For the text-containing cell, return its midpoint in (x, y) coordinate format. 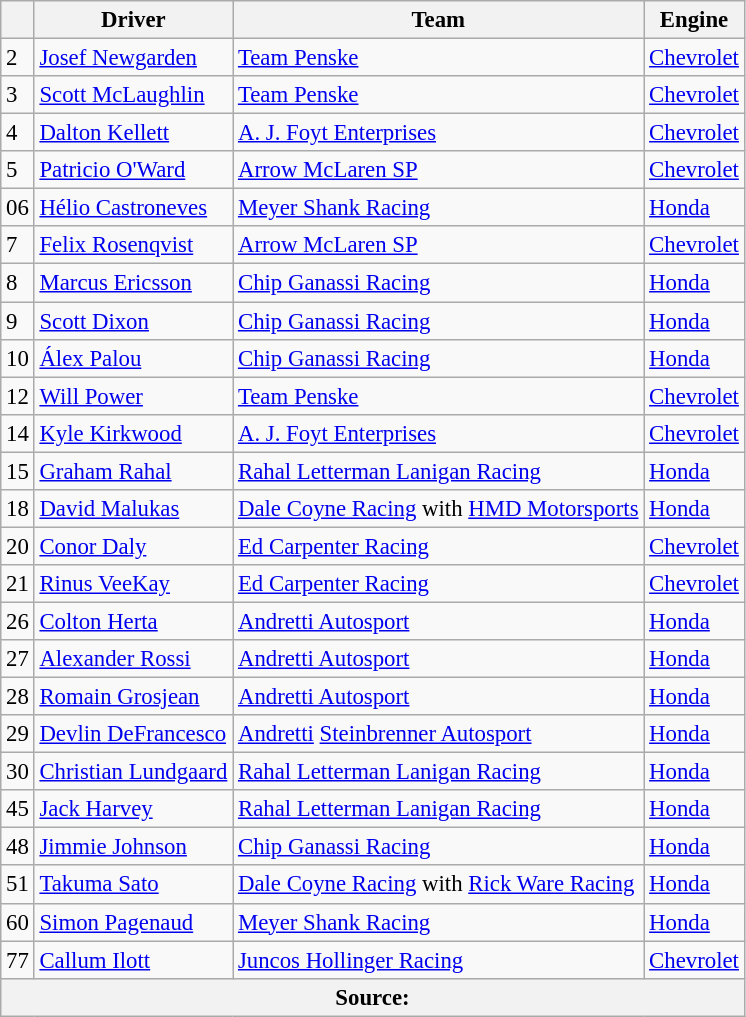
9 (18, 321)
Álex Palou (134, 358)
Devlin DeFrancesco (134, 734)
Hélio Castroneves (134, 208)
Graham Rahal (134, 471)
Colton Herta (134, 621)
Engine (694, 20)
Christian Lundgaard (134, 772)
Alexander Rossi (134, 659)
10 (18, 358)
45 (18, 809)
27 (18, 659)
7 (18, 245)
Driver (134, 20)
4 (18, 133)
48 (18, 847)
Scott Dixon (134, 321)
Patricio O'Ward (134, 170)
20 (18, 546)
David Malukas (134, 509)
14 (18, 433)
77 (18, 960)
29 (18, 734)
Team (438, 20)
26 (18, 621)
Josef Newgarden (134, 58)
21 (18, 584)
12 (18, 396)
Andretti Steinbrenner Autosport (438, 734)
Jimmie Johnson (134, 847)
Dale Coyne Racing with Rick Ware Racing (438, 885)
Jack Harvey (134, 809)
Callum Ilott (134, 960)
Will Power (134, 396)
Rinus VeeKay (134, 584)
Scott McLaughlin (134, 95)
Marcus Ericsson (134, 283)
Source: (372, 997)
8 (18, 283)
Dale Coyne Racing with HMD Motorsports (438, 509)
Juncos Hollinger Racing (438, 960)
15 (18, 471)
5 (18, 170)
18 (18, 509)
Takuma Sato (134, 885)
60 (18, 922)
Kyle Kirkwood (134, 433)
06 (18, 208)
Romain Grosjean (134, 697)
Simon Pagenaud (134, 922)
3 (18, 95)
30 (18, 772)
Dalton Kellett (134, 133)
2 (18, 58)
Conor Daly (134, 546)
Felix Rosenqvist (134, 245)
28 (18, 697)
51 (18, 885)
